Pinpoint the cell where the given text exists, returning its [X, Y] midpoint coordinate. 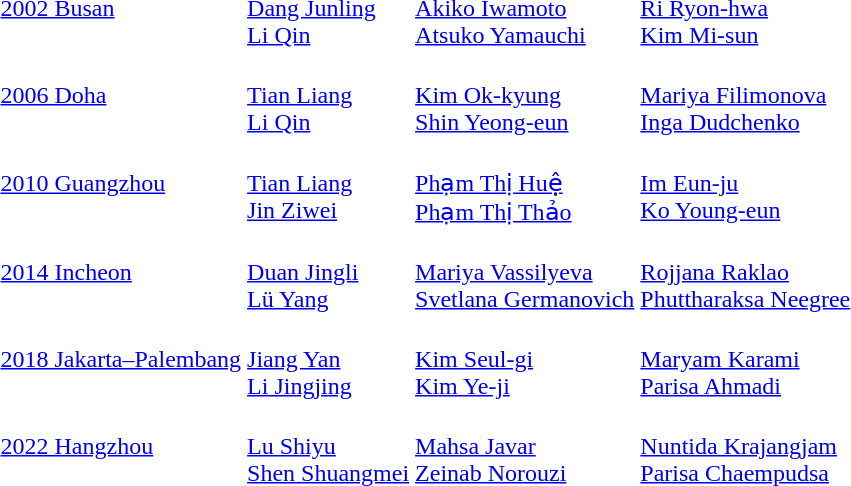
Mariya VassilyevaSvetlana Germanovich [525, 272]
Phạm Thị HuệPhạm Thị Thảo [525, 184]
Duan JingliLü Yang [328, 272]
Kim Ok-kyungShin Yeong-eun [525, 95]
Tian LiangLi Qin [328, 95]
Kim Seul-giKim Ye-ji [525, 359]
Jiang YanLi Jingjing [328, 359]
Tian LiangJin Ziwei [328, 184]
